Find where the given text appears and provide that cell's center as (x, y) coordinate. 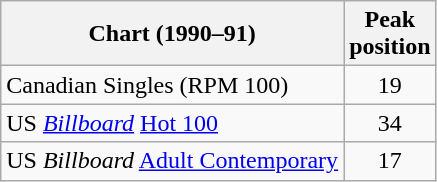
17 (390, 161)
Peakposition (390, 34)
34 (390, 123)
Canadian Singles (RPM 100) (172, 85)
US Billboard Hot 100 (172, 123)
Chart (1990–91) (172, 34)
US Billboard Adult Contemporary (172, 161)
19 (390, 85)
